Return the [X, Y] coordinate for the center point of the cell that contains the specified text.  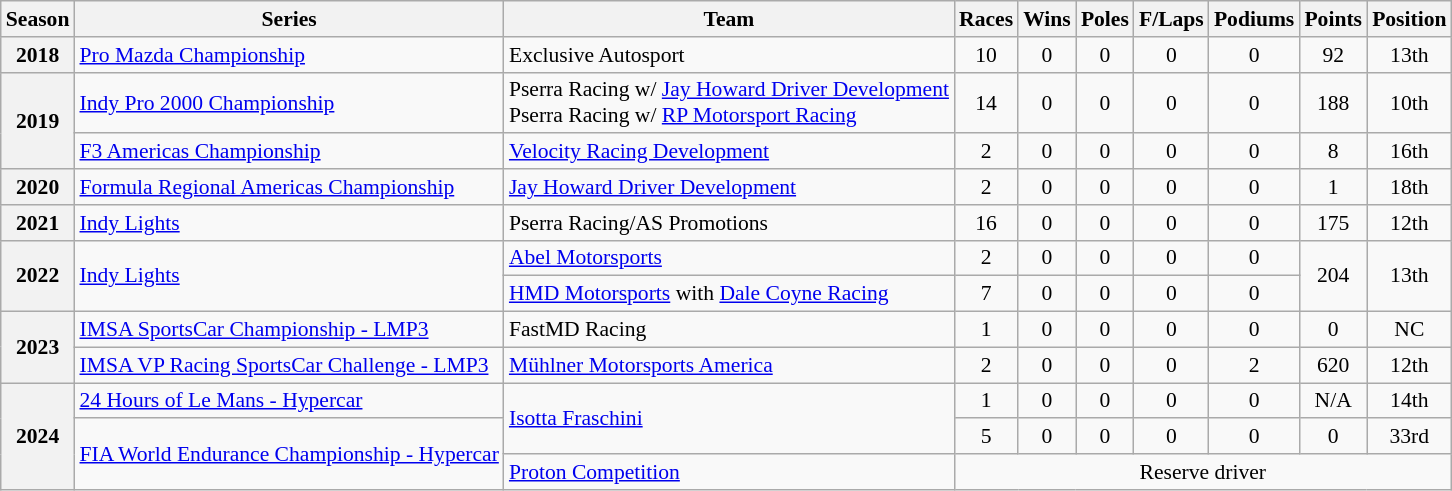
620 [1333, 365]
5 [986, 437]
10th [1409, 102]
2022 [38, 276]
Reserve driver [1203, 472]
Abel Motorsports [729, 258]
2024 [38, 436]
Proton Competition [729, 472]
FIA World Endurance Championship - Hypercar [288, 454]
16 [986, 223]
Position [1409, 19]
HMD Motorsports with Dale Coyne Racing [729, 294]
Formula Regional Americas Championship [288, 187]
16th [1409, 152]
Poles [1105, 19]
92 [1333, 55]
F/Laps [1172, 19]
2018 [38, 55]
Series [288, 19]
24 Hours of Le Mans - Hypercar [288, 401]
10 [986, 55]
18th [1409, 187]
Team [729, 19]
Races [986, 19]
F3 Americas Championship [288, 152]
33rd [1409, 437]
14th [1409, 401]
2020 [38, 187]
Exclusive Autosport [729, 55]
14 [986, 102]
8 [1333, 152]
7 [986, 294]
Podiums [1254, 19]
2019 [38, 120]
188 [1333, 102]
Mühlner Motorsports America [729, 365]
N/A [1333, 401]
FastMD Racing [729, 330]
Jay Howard Driver Development [729, 187]
Points [1333, 19]
Isotta Fraschini [729, 418]
2023 [38, 348]
Pserra Racing w/ Jay Howard Driver Development Pserra Racing w/ RP Motorsport Racing [729, 102]
Season [38, 19]
IMSA SportsCar Championship - LMP3 [288, 330]
204 [1333, 276]
Velocity Racing Development [729, 152]
175 [1333, 223]
NC [1409, 330]
Pserra Racing/AS Promotions [729, 223]
Wins [1047, 19]
Pro Mazda Championship [288, 55]
2021 [38, 223]
IMSA VP Racing SportsCar Challenge - LMP3 [288, 365]
Indy Pro 2000 Championship [288, 102]
